Capture the cell that displays the provided text and extract its (X, Y) central coordinate. 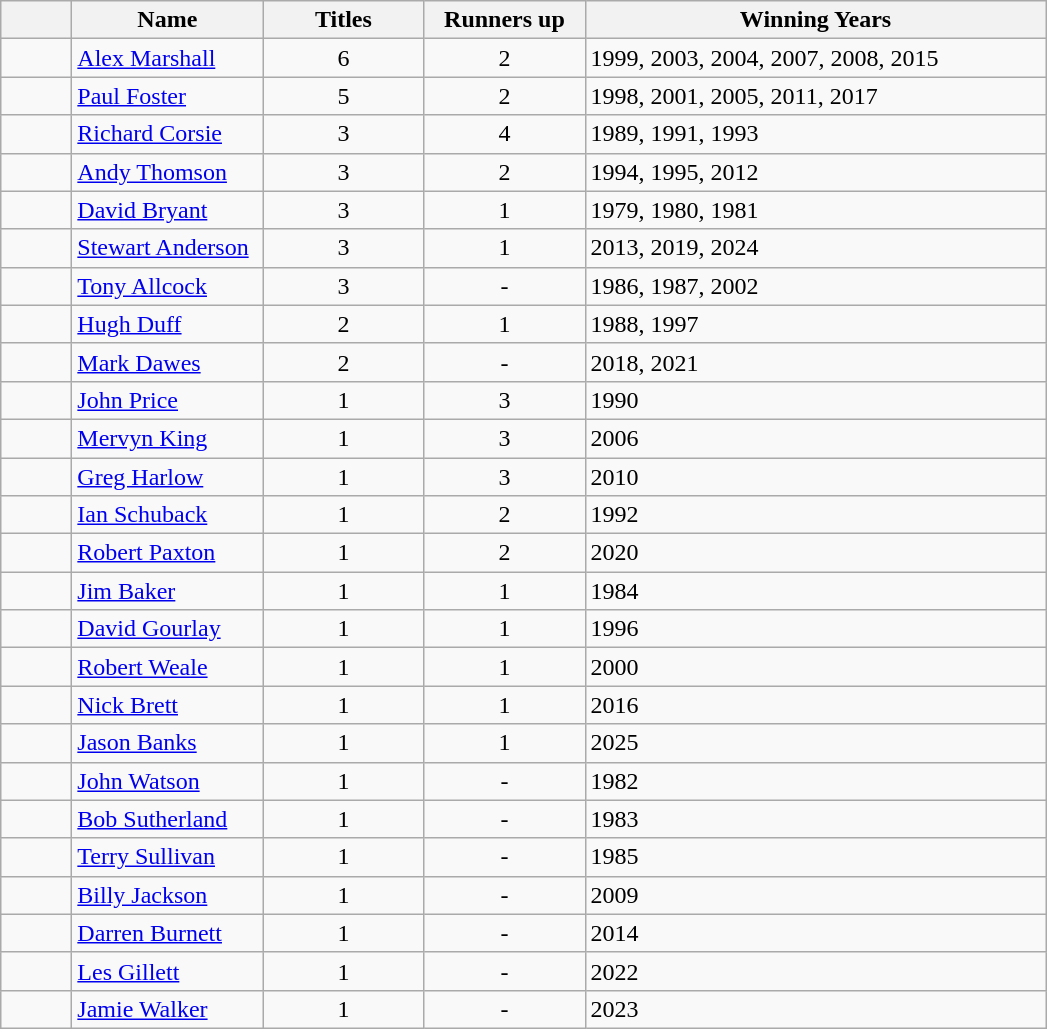
Billy Jackson (168, 895)
Robert Paxton (168, 553)
1985 (816, 857)
4 (504, 134)
Tony Allcock (168, 286)
John Price (168, 400)
2016 (816, 705)
Richard Corsie (168, 134)
Name (168, 20)
1999, 2003, 2004, 2007, 2008, 2015 (816, 58)
Titles (344, 20)
1989, 1991, 1993 (816, 134)
Paul Foster (168, 96)
1990 (816, 400)
David Bryant (168, 210)
6 (344, 58)
1994, 1995, 2012 (816, 172)
1983 (816, 819)
2013, 2019, 2024 (816, 248)
Stewart Anderson (168, 248)
Robert Weale (168, 667)
Jim Baker (168, 591)
Jamie Walker (168, 1009)
2020 (816, 553)
2009 (816, 895)
Winning Years (816, 20)
1992 (816, 515)
1998, 2001, 2005, 2011, 2017 (816, 96)
2010 (816, 477)
1982 (816, 781)
Mark Dawes (168, 362)
2000 (816, 667)
Alex Marshall (168, 58)
Ian Schuback (168, 515)
Greg Harlow (168, 477)
John Watson (168, 781)
Bob Sutherland (168, 819)
Hugh Duff (168, 324)
Nick Brett (168, 705)
5 (344, 96)
1988, 1997 (816, 324)
1986, 1987, 2002 (816, 286)
2018, 2021 (816, 362)
2014 (816, 933)
Jason Banks (168, 743)
1979, 1980, 1981 (816, 210)
2022 (816, 971)
2006 (816, 438)
Terry Sullivan (168, 857)
Darren Burnett (168, 933)
Mervyn King (168, 438)
2025 (816, 743)
Andy Thomson (168, 172)
Runners up (504, 20)
1984 (816, 591)
David Gourlay (168, 629)
1996 (816, 629)
2023 (816, 1009)
Les Gillett (168, 971)
